Return the [X, Y] coordinate for the center point of the cell that contains the specified text.  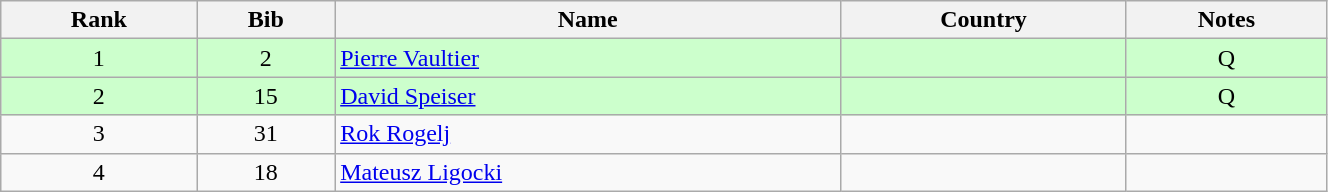
3 [99, 134]
Notes [1226, 20]
Name [588, 20]
Rok Rogelj [588, 134]
18 [266, 172]
Pierre Vaultier [588, 58]
Bib [266, 20]
1 [99, 58]
Rank [99, 20]
David Speiser [588, 96]
4 [99, 172]
15 [266, 96]
31 [266, 134]
Mateusz Ligocki [588, 172]
Country [984, 20]
